Output the (X, Y) coordinate of the center of the cell containing the given text.  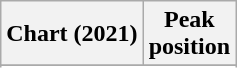
Chart (2021) (72, 34)
Peak position (189, 34)
